From the cell containing the given text, extract its center point as [x, y] coordinate. 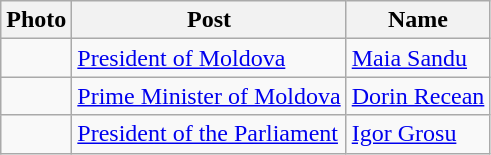
Name [418, 20]
Prime Minister of Moldova [209, 96]
Photo [36, 20]
President of the Parliament [209, 134]
Igor Grosu [418, 134]
Maia Sandu [418, 58]
President of Moldova [209, 58]
Dorin Recean [418, 96]
Post [209, 20]
